Return the (X, Y) coordinate for the center point of the cell that contains the specified text.  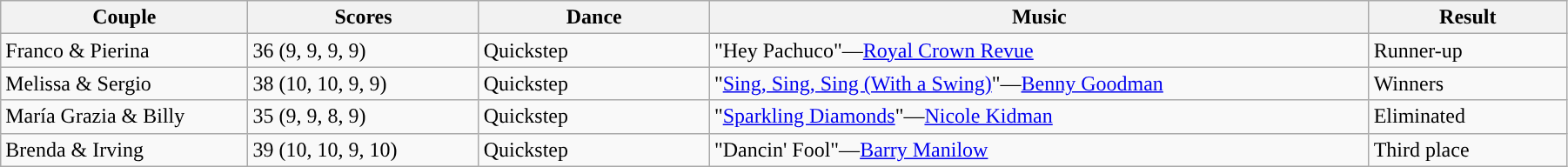
"Sing, Sing, Sing (With a Swing)"—Benny Goodman (1039, 83)
Eliminated (1467, 117)
38 (10, 10, 9, 9) (364, 83)
39 (10, 10, 9, 10) (364, 150)
María Grazia & Billy (124, 117)
Third place (1467, 150)
35 (9, 9, 8, 9) (364, 117)
"Sparkling Diamonds"—Nicole Kidman (1039, 117)
36 (9, 9, 9, 9) (364, 50)
Winners (1467, 83)
"Dancin' Fool"—Barry Manilow (1039, 150)
Dance (593, 17)
Melissa & Sergio (124, 83)
"Hey Pachuco"—Royal Crown Revue (1039, 50)
Scores (364, 17)
Franco & Pierina (124, 50)
Result (1467, 17)
Brenda & Irving (124, 150)
Music (1039, 17)
Couple (124, 17)
Runner-up (1467, 50)
